Locate the cell with the specified text and output its (X, Y) center coordinate. 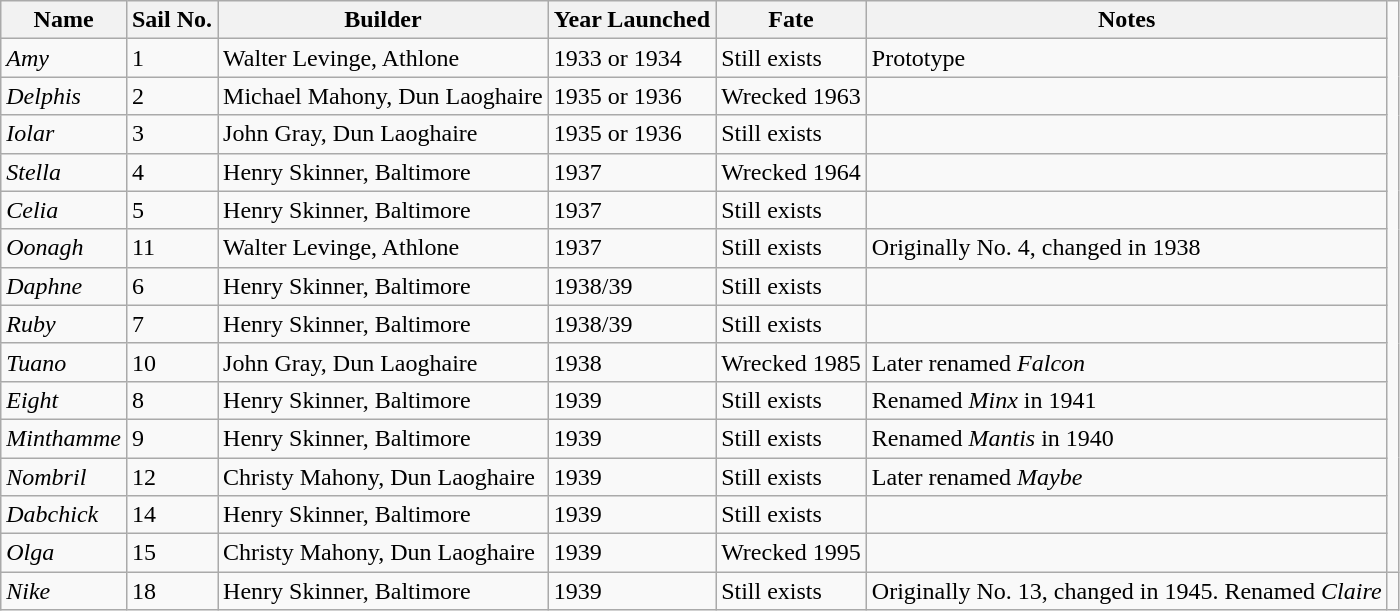
6 (172, 286)
Wrecked 1985 (792, 362)
Nombril (64, 477)
Fate (792, 20)
Notes (1126, 20)
Delphis (64, 96)
5 (172, 210)
Iolar (64, 134)
Name (64, 20)
Wrecked 1995 (792, 553)
Builder (384, 20)
Wrecked 1963 (792, 96)
Amy (64, 58)
10 (172, 362)
Sail No. (172, 20)
Originally No. 13, changed in 1945. Renamed Claire (1126, 591)
Later renamed Falcon (1126, 362)
2 (172, 96)
11 (172, 248)
Dabchick (64, 515)
Ruby (64, 324)
Minthamme (64, 438)
15 (172, 553)
Later renamed Maybe (1126, 477)
Oonagh (64, 248)
Renamed Minx in 1941 (1126, 400)
1938 (632, 362)
Stella (64, 172)
Celia (64, 210)
14 (172, 515)
3 (172, 134)
1 (172, 58)
7 (172, 324)
9 (172, 438)
Olga (64, 553)
8 (172, 400)
Tuano (64, 362)
1933 or 1934 (632, 58)
Michael Mahony, Dun Laoghaire (384, 96)
Year Launched (632, 20)
Prototype (1126, 58)
18 (172, 591)
Nike (64, 591)
12 (172, 477)
Originally No. 4, changed in 1938 (1126, 248)
Daphne (64, 286)
Wrecked 1964 (792, 172)
Renamed Mantis in 1940 (1126, 438)
Eight (64, 400)
4 (172, 172)
